Pinpoint the cell where the given text exists, returning its (x, y) midpoint coordinate. 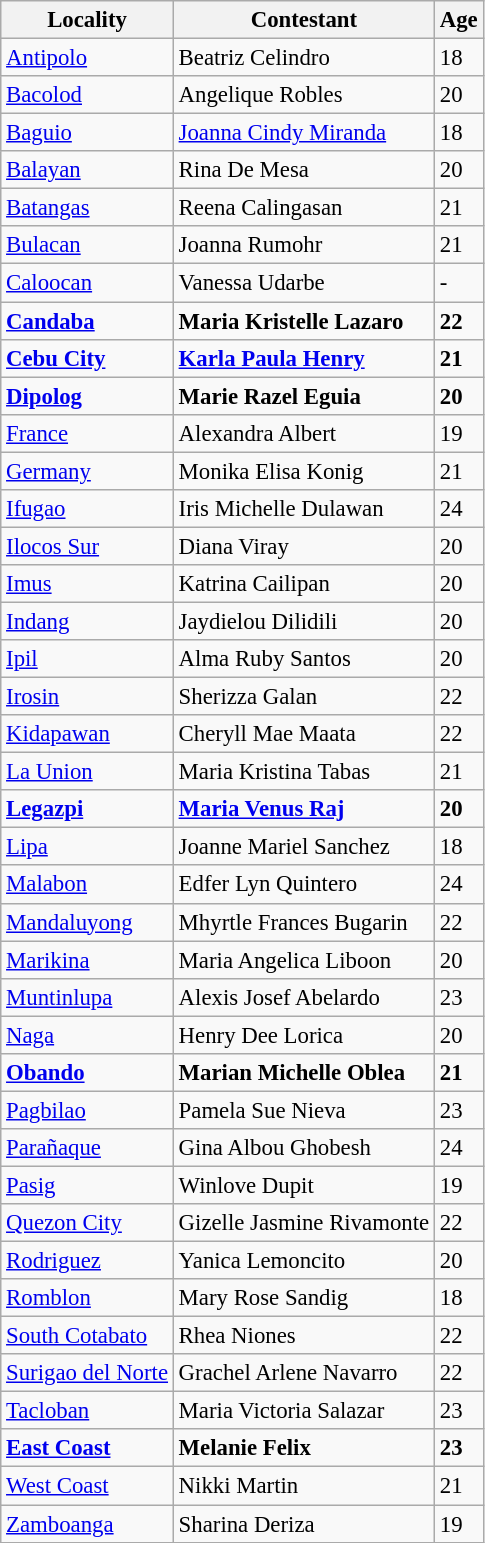
Kidapawan (88, 734)
Sherizza Galan (304, 697)
Maria Victoria Salazar (304, 1411)
Contestant (304, 20)
Parañaque (88, 1148)
Nikki Martin (304, 1486)
Muntinlupa (88, 997)
Irosin (88, 697)
Pagbilao (88, 1110)
Marikina (88, 960)
Joanna Cindy Miranda (304, 133)
Reena Calingasan (304, 208)
Sharina Deriza (304, 1524)
Balayan (88, 170)
Quezon City (88, 1223)
Germany (88, 471)
Bulacan (88, 245)
Grachel Arlene Navarro (304, 1373)
La Union (88, 772)
Antipolo (88, 58)
Melanie Felix (304, 1449)
Imus (88, 584)
Alexis Josef Abelardo (304, 997)
Zamboanga (88, 1524)
Gina Albou Ghobesh (304, 1148)
Mandaluyong (88, 922)
Rina De Mesa (304, 170)
Tacloban (88, 1411)
Edfer Lyn Quintero (304, 885)
Vanessa Udarbe (304, 283)
Alma Ruby Santos (304, 659)
Malabon (88, 885)
Marian Michelle Oblea (304, 1073)
Maria Kristelle Lazaro (304, 321)
Indang (88, 621)
Karla Paula Henry (304, 358)
Legazpi (88, 809)
Joanne Mariel Sanchez (304, 847)
Joanna Rumohr (304, 245)
Ifugao (88, 509)
Pamela Sue Nieva (304, 1110)
Rodriguez (88, 1261)
Locality (88, 20)
Bacolod (88, 95)
Dipolog (88, 396)
Winlove Dupit (304, 1185)
Mhyrtle Frances Bugarin (304, 922)
Mary Rose Sandig (304, 1298)
Surigao del Norte (88, 1373)
Maria Venus Raj (304, 809)
Batangas (88, 208)
Angelique Robles (304, 95)
Diana Viray (304, 546)
Naga (88, 1035)
Lipa (88, 847)
Maria Kristina Tabas (304, 772)
Gizelle Jasmine Rivamonte (304, 1223)
Yanica Lemoncito (304, 1261)
Beatriz Celindro (304, 58)
Cheryll Mae Maata (304, 734)
Maria Angelica Liboon (304, 960)
Caloocan (88, 283)
Henry Dee Lorica (304, 1035)
Ipil (88, 659)
Katrina Cailipan (304, 584)
Romblon (88, 1298)
Ilocos Sur (88, 546)
Obando (88, 1073)
Rhea Niones (304, 1336)
France (88, 433)
Marie Razel Eguia (304, 396)
Iris Michelle Dulawan (304, 509)
Candaba (88, 321)
West Coast (88, 1486)
Age (458, 20)
Pasig (88, 1185)
Jaydielou Dilidili (304, 621)
Alexandra Albert (304, 433)
South Cotabato (88, 1336)
Monika Elisa Konig (304, 471)
- (458, 283)
Baguio (88, 133)
Cebu City (88, 358)
East Coast (88, 1449)
